Find where the given text appears and provide that cell's center as [x, y] coordinate. 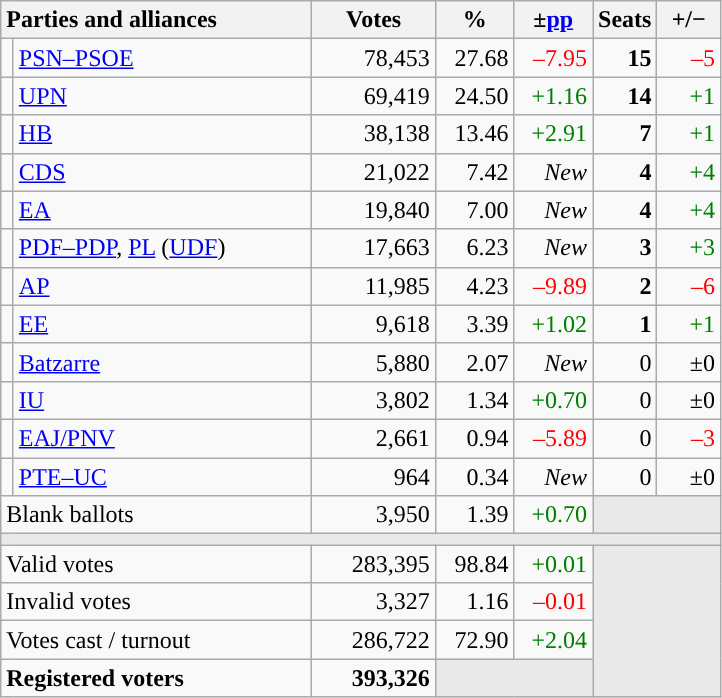
7.42 [474, 172]
2 [624, 286]
UPN [162, 96]
2,661 [374, 438]
0.34 [474, 477]
Votes cast / turnout [156, 640]
283,395 [374, 564]
Blank ballots [156, 515]
Invalid votes [156, 602]
Valid votes [156, 564]
7 [624, 134]
HB [162, 134]
1.39 [474, 515]
Seats [624, 20]
AP [162, 286]
+2.91 [554, 134]
0.94 [474, 438]
9,618 [374, 324]
98.84 [474, 564]
–5.89 [554, 438]
+1.16 [554, 96]
3 [624, 248]
15 [624, 58]
Batzarre [162, 362]
+3 [689, 248]
3,950 [374, 515]
3.39 [474, 324]
19,840 [374, 210]
CDS [162, 172]
69,419 [374, 96]
5,880 [374, 362]
Registered voters [156, 678]
11,985 [374, 286]
+/− [689, 20]
Parties and alliances [156, 20]
PSN–PSOE [162, 58]
Votes [374, 20]
–7.95 [554, 58]
PDF–PDP, PL (UDF) [162, 248]
1.34 [474, 400]
EA [162, 210]
964 [374, 477]
–5 [689, 58]
24.50 [474, 96]
14 [624, 96]
6.23 [474, 248]
78,453 [374, 58]
–3 [689, 438]
–6 [689, 286]
IU [162, 400]
+1.02 [554, 324]
38,138 [374, 134]
PTE–UC [162, 477]
EAJ/PNV [162, 438]
4.23 [474, 286]
1.16 [474, 602]
2.07 [474, 362]
+0.01 [554, 564]
286,722 [374, 640]
7.00 [474, 210]
27.68 [474, 58]
EE [162, 324]
3,327 [374, 602]
17,663 [374, 248]
3,802 [374, 400]
±pp [554, 20]
21,022 [374, 172]
+2.04 [554, 640]
–0.01 [554, 602]
1 [624, 324]
393,326 [374, 678]
13.46 [474, 134]
–9.89 [554, 286]
72.90 [474, 640]
% [474, 20]
